Find where the given text appears and provide that cell's center as (x, y) coordinate. 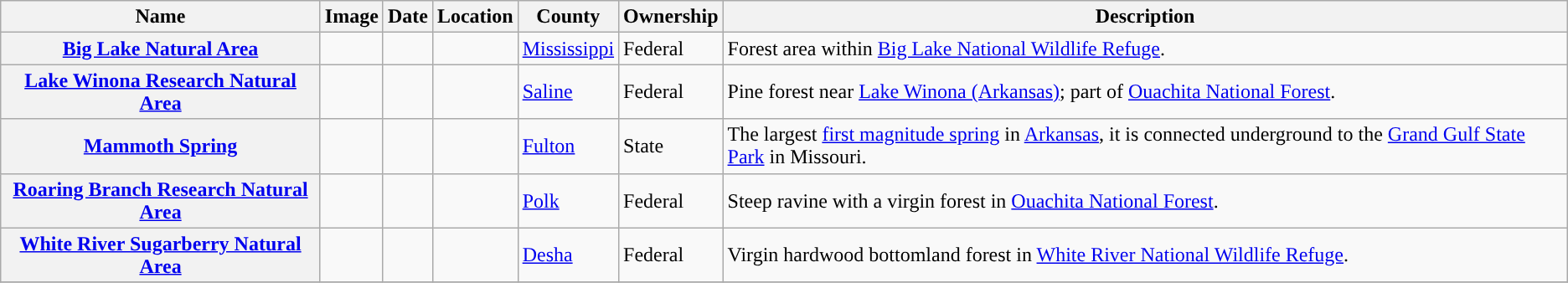
Steep ravine with a virgin forest in Ouachita National Forest. (1145, 201)
Saline (568, 92)
Fulton (568, 146)
Lake Winona Research Natural Area (161, 92)
Big Lake Natural Area (161, 49)
The largest first magnitude spring in Arkansas, it is connected underground to the Grand Gulf State Park in Missouri. (1145, 146)
Virgin hardwood bottomland forest in White River National Wildlife Refuge. (1145, 255)
Roaring Branch Research Natural Area (161, 201)
Image (352, 17)
Name (161, 17)
Date (407, 17)
Desha (568, 255)
Description (1145, 17)
Pine forest near Lake Winona (Arkansas); part of Ouachita National Forest. (1145, 92)
Ownership (671, 17)
County (568, 17)
Polk (568, 201)
State (671, 146)
Mammoth Spring (161, 146)
Location (475, 17)
Mississippi (568, 49)
White River Sugarberry Natural Area (161, 255)
Forest area within Big Lake National Wildlife Refuge. (1145, 49)
